Pinpoint the cell where the given text exists, returning its [x, y] midpoint coordinate. 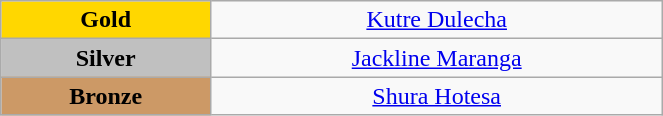
Jackline Maranga [437, 58]
Kutre Dulecha [437, 20]
Silver [106, 58]
Bronze [106, 96]
Gold [106, 20]
Shura Hotesa [437, 96]
